Output the (x, y) coordinate of the center of the cell containing the given text.  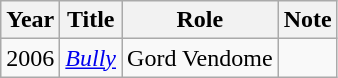
Gord Vendome (200, 58)
Role (200, 20)
Year (30, 20)
2006 (30, 58)
Bully (91, 58)
Note (308, 20)
Title (91, 20)
